Detect which cell encompasses the target text, then output its [x, y] center coordinate. 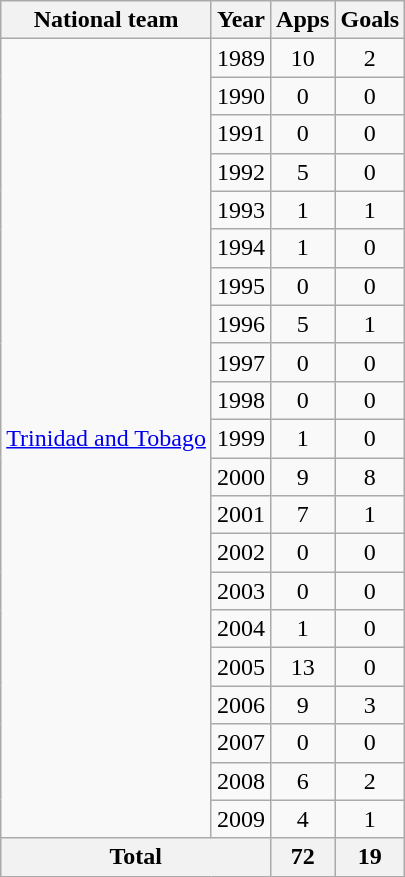
1996 [240, 324]
Year [240, 20]
1997 [240, 362]
1995 [240, 286]
1990 [240, 96]
National team [106, 20]
2000 [240, 477]
2001 [240, 515]
2008 [240, 781]
2002 [240, 553]
1999 [240, 438]
Total [136, 857]
Goals [370, 20]
Apps [303, 20]
10 [303, 58]
3 [370, 705]
1991 [240, 134]
2009 [240, 819]
2005 [240, 667]
6 [303, 781]
1998 [240, 400]
19 [370, 857]
13 [303, 667]
8 [370, 477]
1989 [240, 58]
1993 [240, 210]
72 [303, 857]
7 [303, 515]
2003 [240, 591]
2006 [240, 705]
4 [303, 819]
2007 [240, 743]
1992 [240, 172]
Trinidad and Tobago [106, 438]
1994 [240, 248]
2004 [240, 629]
